Identify which cell holds the provided text, then report its [x, y] central coordinate. 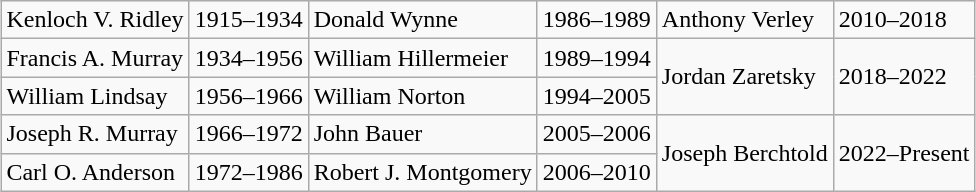
2010–2018 [904, 20]
Robert J. Montgomery [422, 172]
1986–1989 [596, 20]
Joseph Berchtold [744, 153]
John Bauer [422, 134]
1966–1972 [248, 134]
Donald Wynne [422, 20]
1994–2005 [596, 96]
2018–2022 [904, 77]
Kenloch V. Ridley [95, 20]
1989–1994 [596, 58]
1934–1956 [248, 58]
1915–1934 [248, 20]
2006–2010 [596, 172]
2005–2006 [596, 134]
William Lindsay [95, 96]
Anthony Verley [744, 20]
Francis A. Murray [95, 58]
1956–1966 [248, 96]
2022–Present [904, 153]
William Hillermeier [422, 58]
William Norton [422, 96]
1972–1986 [248, 172]
Carl O. Anderson [95, 172]
Jordan Zaretsky [744, 77]
Joseph R. Murray [95, 134]
